Scan for the cell matching the given text and deliver its [X, Y] coordinate at center. 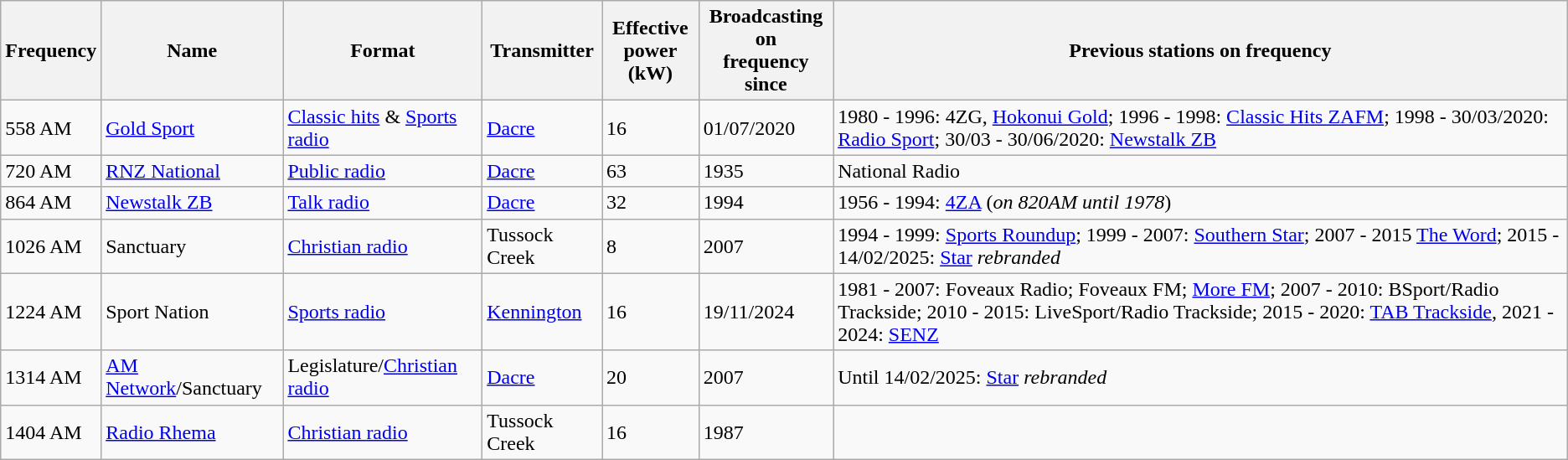
1026 AM [51, 246]
Radio Rhema [193, 432]
19/11/2024 [766, 312]
1314 AM [51, 377]
RNZ National [193, 171]
864 AM [51, 203]
1987 [766, 432]
Talk radio [383, 203]
1994 - 1999: Sports Roundup; 1999 - 2007: Southern Star; 2007 - 2015 The Word; 2015 - 14/02/2025: Star rebranded [1201, 246]
01/07/2020 [766, 127]
Effectivepower (kW) [651, 50]
Frequency [51, 50]
1956 - 1994: 4ZA (on 820AM until 1978) [1201, 203]
National Radio [1201, 171]
Name [193, 50]
Transmitter [543, 50]
Gold Sport [193, 127]
Legislature/Christian radio [383, 377]
Classic hits & Sports radio [383, 127]
Until 14/02/2025: Star rebranded [1201, 377]
558 AM [51, 127]
Public radio [383, 171]
AM Network/Sanctuary [193, 377]
1224 AM [51, 312]
Sanctuary [193, 246]
1935 [766, 171]
32 [651, 203]
720 AM [51, 171]
20 [651, 377]
Kennington [543, 312]
Format [383, 50]
63 [651, 171]
Previous stations on frequency [1201, 50]
1994 [766, 203]
Broadcasting on frequency since [766, 50]
1404 AM [51, 432]
Newstalk ZB [193, 203]
Sports radio [383, 312]
Sport Nation [193, 312]
1980 - 1996: 4ZG, Hokonui Gold; 1996 - 1998: Classic Hits ZAFM; 1998 - 30/03/2020: Radio Sport; 30/03 - 30/06/2020: Newstalk ZB [1201, 127]
8 [651, 246]
